For the text-containing cell, return its midpoint in (x, y) coordinate format. 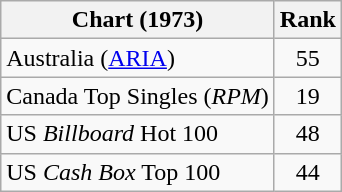
Rank (308, 20)
55 (308, 58)
US Cash Box Top 100 (138, 172)
Canada Top Singles (RPM) (138, 96)
48 (308, 134)
Australia (ARIA) (138, 58)
US Billboard Hot 100 (138, 134)
19 (308, 96)
44 (308, 172)
Chart (1973) (138, 20)
